Identify which cell holds the provided text, then report its (x, y) central coordinate. 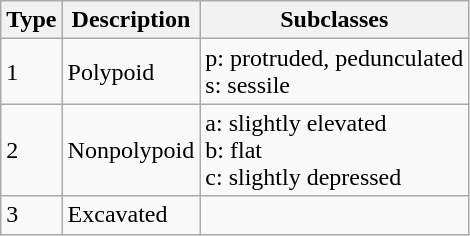
p: protruded, pedunculateds: sessile (334, 72)
1 (32, 72)
a: slightly elevatedb: flatc: slightly depressed (334, 150)
3 (32, 215)
2 (32, 150)
Type (32, 20)
Nonpolypoid (131, 150)
Subclasses (334, 20)
Excavated (131, 215)
Description (131, 20)
Polypoid (131, 72)
